Scan for the cell matching the given text and deliver its (x, y) coordinate at center. 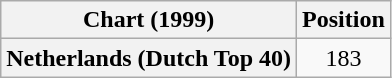
Position (344, 20)
183 (344, 58)
Chart (1999) (149, 20)
Netherlands (Dutch Top 40) (149, 58)
